Return the (x, y) coordinate for the center point of the cell that contains the specified text.  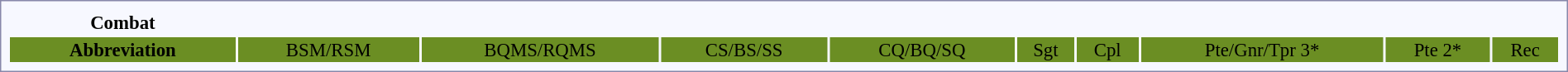
Rec (1525, 50)
Cpl (1107, 50)
Combat (122, 22)
Abbreviation (122, 50)
BSM/RSM (329, 50)
BQMS/RQMS (541, 50)
Pte 2* (1438, 50)
CQ/BQ/SQ (922, 50)
CS/BS/SS (743, 50)
Pte/Gnr/Tpr 3* (1262, 50)
Sgt (1045, 50)
